Provide the (X, Y) coordinate of the cell's center where the given text is located.  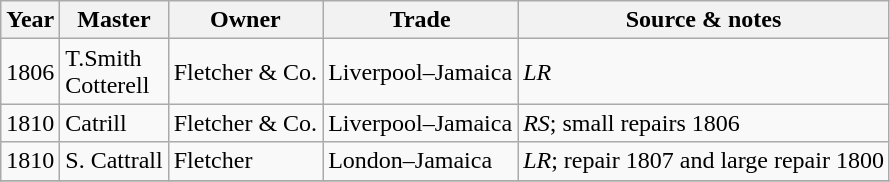
Catrill (114, 123)
Fletcher (245, 161)
RS; small repairs 1806 (704, 123)
T.SmithCotterell (114, 72)
Source & notes (704, 20)
LR (704, 72)
Year (30, 20)
Master (114, 20)
Trade (420, 20)
1806 (30, 72)
S. Cattrall (114, 161)
London–Jamaica (420, 161)
LR; repair 1807 and large repair 1800 (704, 161)
Owner (245, 20)
